From the cell containing the given text, extract its center point as (x, y) coordinate. 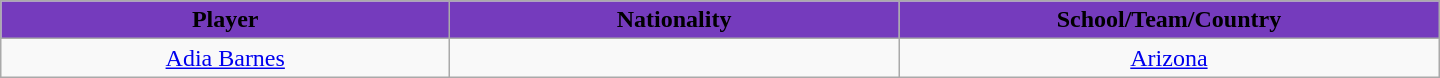
Adia Barnes (226, 58)
School/Team/Country (1170, 20)
Nationality (674, 20)
Arizona (1170, 58)
Player (226, 20)
